Locate the cell with the specified text and output its [x, y] center coordinate. 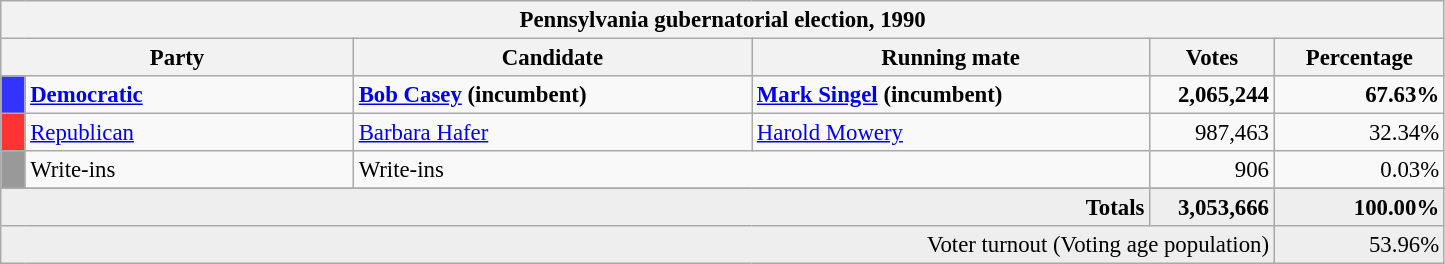
906 [1212, 170]
Running mate [951, 58]
Party [178, 58]
32.34% [1359, 133]
987,463 [1212, 133]
Bob Casey (incumbent) [552, 95]
Mark Singel (incumbent) [951, 95]
2,065,244 [1212, 95]
Totals [576, 208]
Harold Mowery [951, 133]
Votes [1212, 58]
Candidate [552, 58]
0.03% [1359, 170]
3,053,666 [1212, 208]
Republican [189, 133]
67.63% [1359, 95]
Percentage [1359, 58]
Pennsylvania gubernatorial election, 1990 [723, 20]
100.00% [1359, 208]
Democratic [189, 95]
Voter turnout (Voting age population) [638, 245]
53.96% [1359, 245]
Barbara Hafer [552, 133]
